Output the [x, y] coordinate of the center of the cell containing the given text.  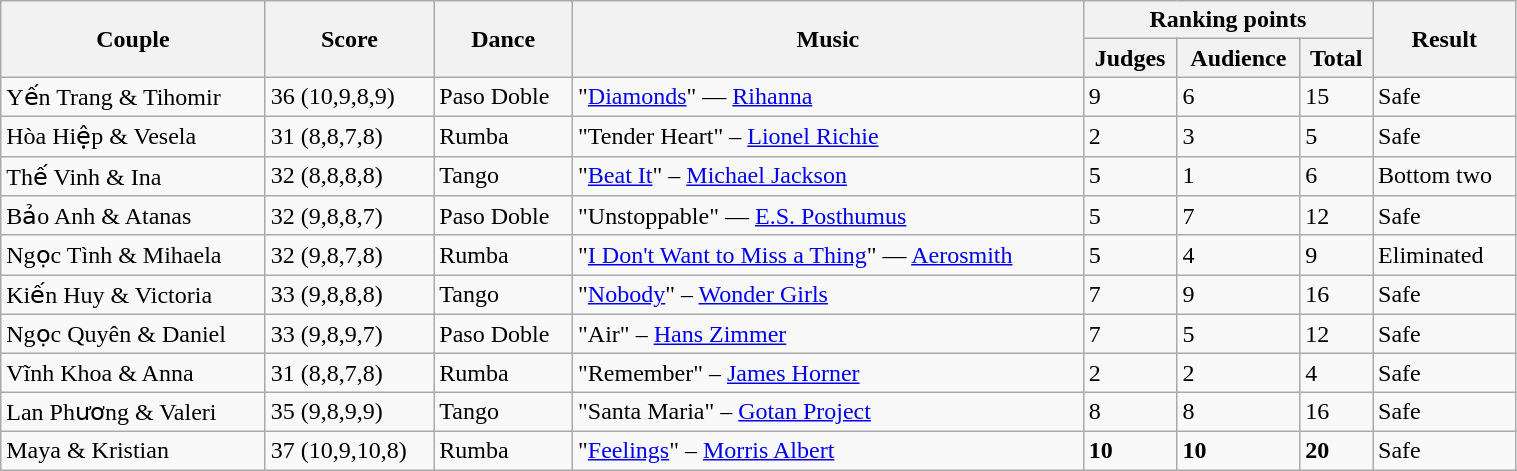
Kiến Huy & Victoria [133, 295]
"Feelings" – Morris Albert [828, 450]
Thế Vinh & Ina [133, 176]
"Unstoppable" — E.S. Posthumus [828, 216]
Bảo Anh & Atanas [133, 216]
33 (9,8,9,7) [350, 334]
32 (8,8,8,8) [350, 176]
32 (9,8,7,8) [350, 255]
Bottom two [1444, 176]
Yến Trang & Tihomir [133, 97]
Audience [1238, 58]
15 [1336, 97]
Total [1336, 58]
"Santa Maria" – Gotan Project [828, 412]
Ranking points [1228, 20]
3 [1238, 136]
"Air" – Hans Zimmer [828, 334]
35 (9,8,9,9) [350, 412]
Eliminated [1444, 255]
"Tender Heart" – Lionel Richie [828, 136]
20 [1336, 450]
"Nobody" – Wonder Girls [828, 295]
Judges [1130, 58]
Lan Phương & Valeri [133, 412]
37 (10,9,10,8) [350, 450]
"Beat It" – Michael Jackson [828, 176]
Dance [504, 39]
33 (9,8,8,8) [350, 295]
Music [828, 39]
Vĩnh Khoa & Anna [133, 373]
"Remember" – James Horner [828, 373]
Ngọc Tình & Mihaela [133, 255]
Ngọc Quyên & Daniel [133, 334]
Hòa Hiệp & Vesela [133, 136]
"Diamonds" — Rihanna [828, 97]
"I Don't Want to Miss a Thing" — Aerosmith [828, 255]
Maya & Kristian [133, 450]
Result [1444, 39]
36 (10,9,8,9) [350, 97]
Score [350, 39]
Couple [133, 39]
1 [1238, 176]
32 (9,8,8,7) [350, 216]
